Determine the (x, y) coordinate at the center of the cell enclosing the given text.  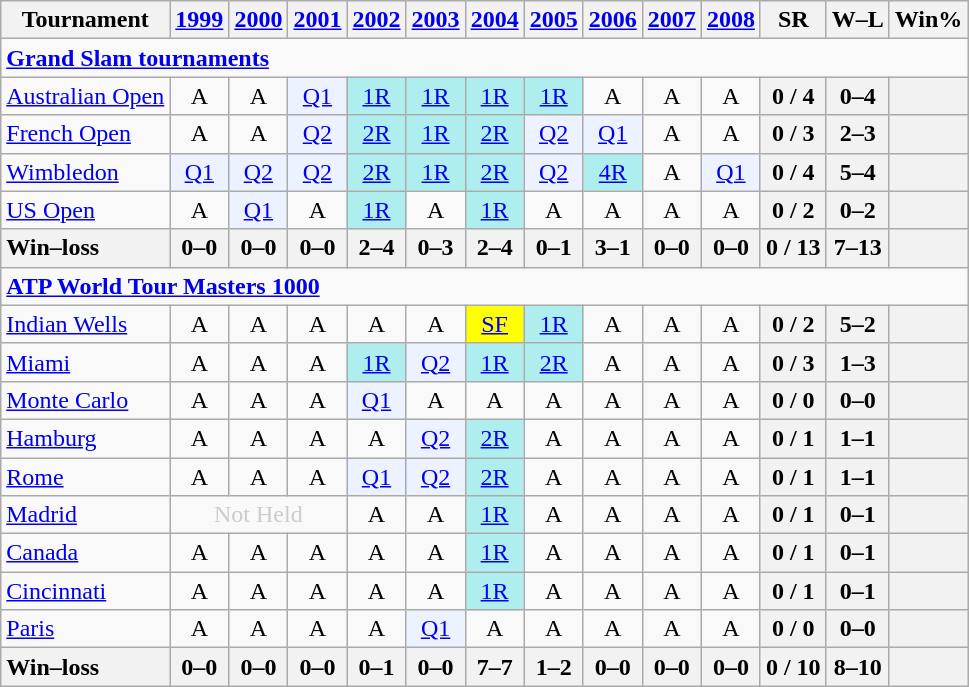
Paris (86, 629)
W–L (858, 20)
2004 (494, 20)
Hamburg (86, 438)
3–1 (612, 248)
1–2 (554, 667)
1999 (200, 20)
0–2 (858, 210)
5–4 (858, 172)
1–3 (858, 362)
0–3 (436, 248)
0–4 (858, 96)
Cincinnati (86, 591)
SF (494, 324)
Miami (86, 362)
Madrid (86, 515)
0 / 10 (793, 667)
5–2 (858, 324)
2000 (258, 20)
2006 (612, 20)
8–10 (858, 667)
4R (612, 172)
7–7 (494, 667)
Indian Wells (86, 324)
US Open (86, 210)
2008 (730, 20)
2005 (554, 20)
Canada (86, 553)
2003 (436, 20)
Not Held (258, 515)
Win% (928, 20)
French Open (86, 134)
2–3 (858, 134)
ATP World Tour Masters 1000 (484, 286)
0 / 13 (793, 248)
2001 (318, 20)
SR (793, 20)
Monte Carlo (86, 400)
Grand Slam tournaments (484, 58)
Tournament (86, 20)
2007 (672, 20)
2002 (376, 20)
7–13 (858, 248)
Wimbledon (86, 172)
Australian Open (86, 96)
Rome (86, 477)
